Search for the cell housing the specified text and yield its (x, y) center coordinate. 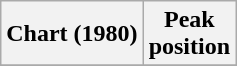
Chart (1980) (72, 34)
Peakposition (189, 34)
